Locate the cell with the specified text and output its (X, Y) center coordinate. 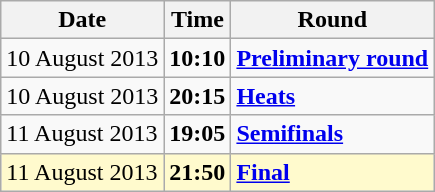
Final (332, 172)
Date (82, 20)
Heats (332, 96)
10:10 (198, 58)
21:50 (198, 172)
20:15 (198, 96)
Semifinals (332, 134)
19:05 (198, 134)
Round (332, 20)
Time (198, 20)
Preliminary round (332, 58)
